Determine the [X, Y] coordinate at the center of the cell enclosing the given text.  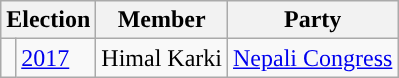
Party [313, 20]
Nepali Congress [313, 58]
Member [162, 20]
Election [48, 20]
Himal Karki [162, 58]
2017 [56, 58]
